From the cell containing the given text, extract its center point as (x, y) coordinate. 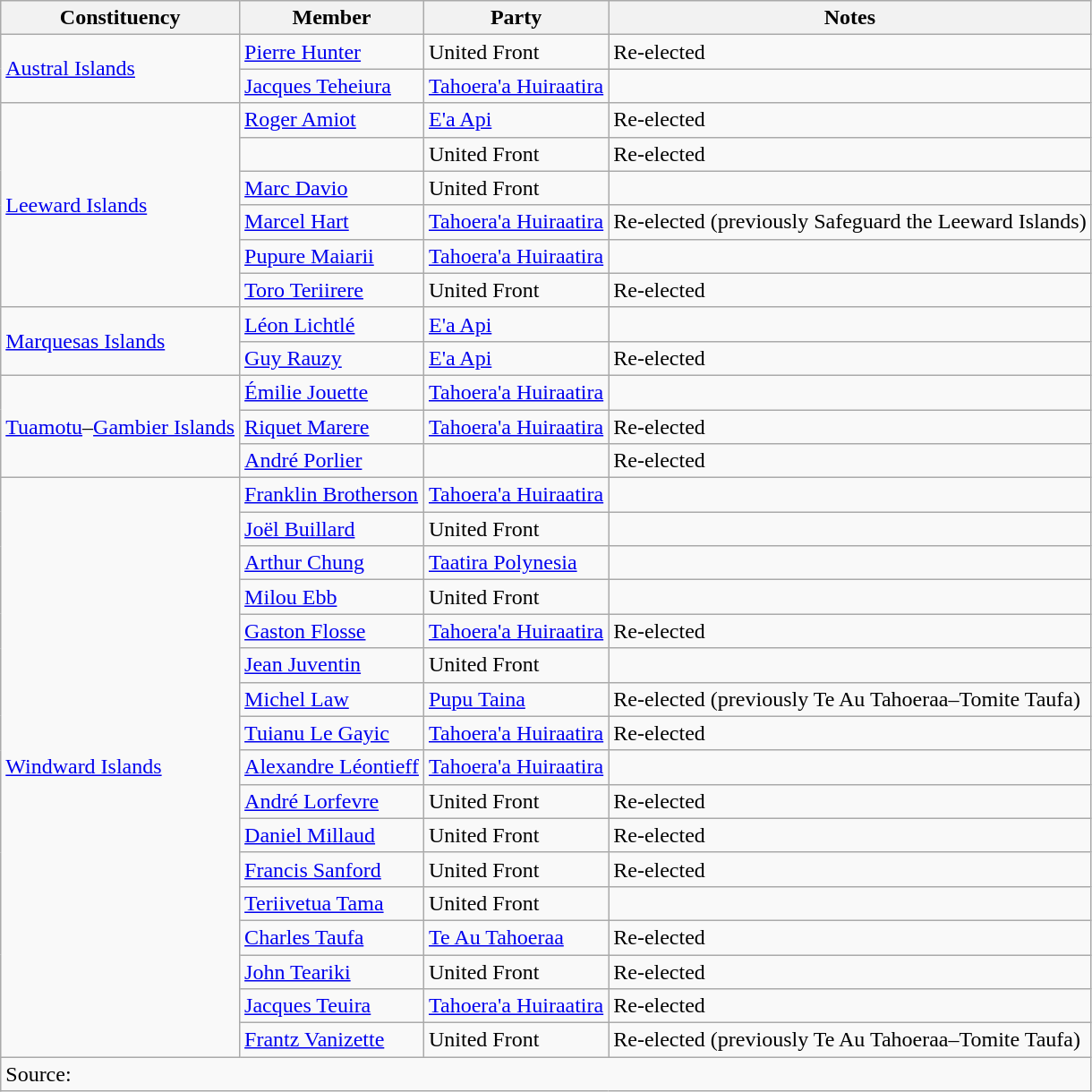
André Porlier (332, 461)
Guy Rauzy (332, 358)
Marcel Hart (332, 222)
Jacques Teuira (332, 1006)
Pupu Taina (516, 699)
Léon Lichtlé (332, 324)
Tuamotu–Gambier Islands (120, 426)
Francis Sanford (332, 869)
Franklin Brotherson (332, 495)
Te Au Tahoeraa (516, 937)
Source: (546, 1074)
Frantz Vanizette (332, 1040)
Leeward Islands (120, 205)
Austral Islands (120, 69)
Émilie Jouette (332, 392)
Jacques Teheiura (332, 86)
Jean Juventin (332, 665)
Member (332, 18)
Riquet Marere (332, 427)
Pierre Hunter (332, 52)
Pupure Maiarii (332, 256)
Constituency (120, 18)
Marquesas Islands (120, 341)
Roger Amiot (332, 120)
John Teariki (332, 971)
Re-elected (previously Safeguard the Leeward Islands) (850, 222)
Windward Islands (120, 768)
Teriivetua Tama (332, 903)
Charles Taufa (332, 937)
Daniel Millaud (332, 835)
Joël Buillard (332, 529)
Toro Teriirere (332, 290)
Marc Davio (332, 188)
Taatira Polynesia (516, 563)
Tuianu Le Gayic (332, 733)
Arthur Chung (332, 563)
André Lorfevre (332, 801)
Notes (850, 18)
Michel Law (332, 699)
Milou Ebb (332, 597)
Alexandre Léontieff (332, 767)
Party (516, 18)
Gaston Flosse (332, 631)
